Scan for the cell matching the given text and deliver its (x, y) coordinate at center. 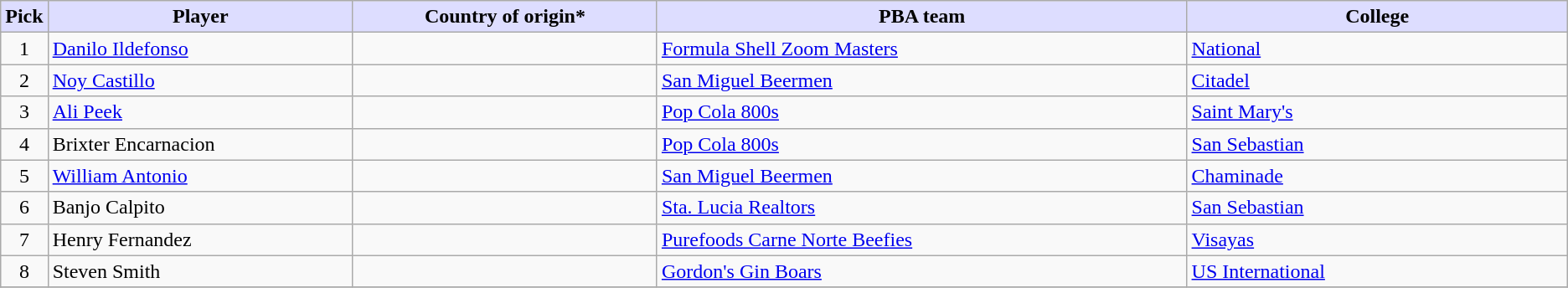
Noy Castillo (200, 80)
3 (24, 112)
Sta. Lucia Realtors (921, 208)
2 (24, 80)
Saint Mary's (1377, 112)
7 (24, 239)
Brixter Encarnacion (200, 144)
Pick (24, 17)
Danilo Ildefonso (200, 49)
1 (24, 49)
US International (1377, 271)
5 (24, 176)
Henry Fernandez (200, 239)
National (1377, 49)
Banjo Calpito (200, 208)
William Antonio (200, 176)
4 (24, 144)
8 (24, 271)
Formula Shell Zoom Masters (921, 49)
Citadel (1377, 80)
College (1377, 17)
Visayas (1377, 239)
Player (200, 17)
Purefoods Carne Norte Beefies (921, 239)
6 (24, 208)
Gordon's Gin Boars (921, 271)
PBA team (921, 17)
Steven Smith (200, 271)
Country of origin* (504, 17)
Ali Peek (200, 112)
Chaminade (1377, 176)
